Provide the (x, y) coordinate of the cell's center where the given text is located.  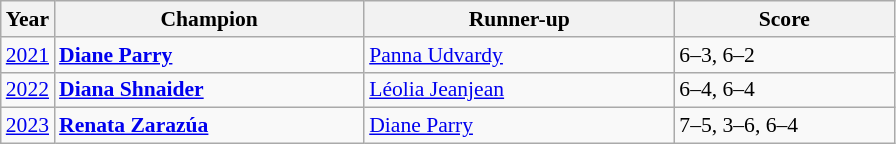
7–5, 3–6, 6–4 (784, 126)
2021 (28, 55)
6–4, 6–4 (784, 90)
Renata Zarazúa (209, 126)
Panna Udvardy (519, 55)
Diana Shnaider (209, 90)
Score (784, 19)
2022 (28, 90)
2023 (28, 126)
Year (28, 19)
Léolia Jeanjean (519, 90)
Champion (209, 19)
6–3, 6–2 (784, 55)
Runner-up (519, 19)
